Find where the given text appears and provide that cell's center as (x, y) coordinate. 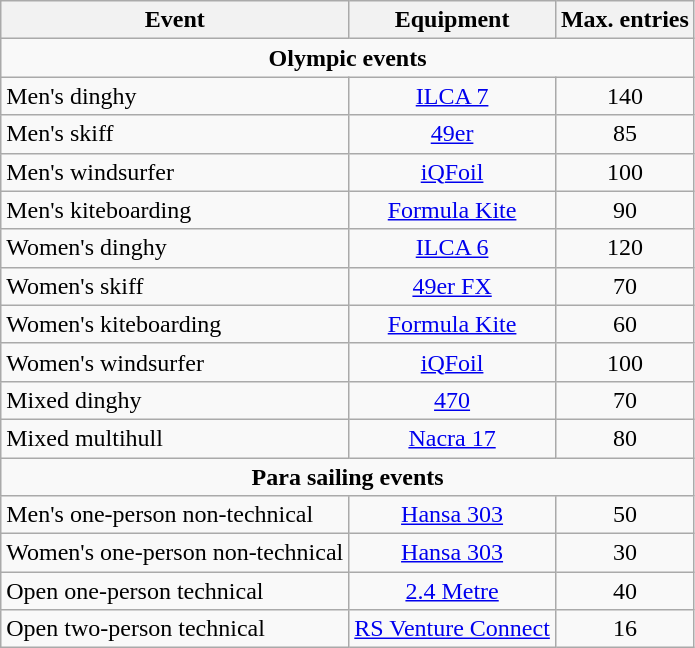
Women's skiff (175, 286)
Open one-person technical (175, 591)
40 (624, 591)
Event (175, 20)
90 (624, 210)
Equipment (452, 20)
120 (624, 248)
Men's skiff (175, 134)
Men's kiteboarding (175, 210)
Open two-person technical (175, 629)
Women's one-person non-technical (175, 553)
Women's windsurfer (175, 362)
Mixed dinghy (175, 400)
ILCA 6 (452, 248)
Men's dinghy (175, 96)
16 (624, 629)
Men's windsurfer (175, 172)
Nacra 17 (452, 438)
140 (624, 96)
Men's one-person non-technical (175, 515)
49er FX (452, 286)
60 (624, 324)
RS Venture Connect (452, 629)
Olympic events (348, 58)
470 (452, 400)
30 (624, 553)
2.4 Metre (452, 591)
ILCA 7 (452, 96)
85 (624, 134)
Max. entries (624, 20)
80 (624, 438)
Women's dinghy (175, 248)
50 (624, 515)
Para sailing events (348, 477)
Mixed multihull (175, 438)
Women's kiteboarding (175, 324)
49er (452, 134)
